Detect which cell encompasses the target text, then output its (X, Y) center coordinate. 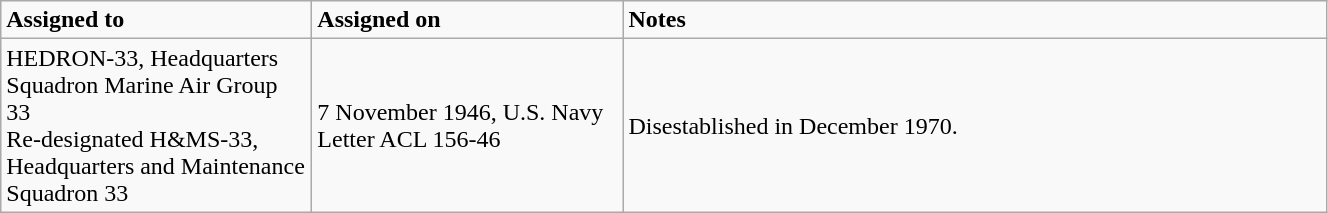
7 November 1946, U.S. Navy Letter ACL 156-46 (468, 126)
HEDRON-33, Headquarters Squadron Marine Air Group 33Re-designated H&MS-33, Headquarters and Maintenance Squadron 33 (156, 126)
Assigned to (156, 20)
Assigned on (468, 20)
Notes (975, 20)
Disestablished in December 1970. (975, 126)
